Capture the cell that displays the provided text and extract its (X, Y) central coordinate. 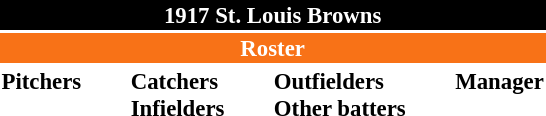
Roster (272, 48)
1917 St. Louis Browns (272, 15)
